Identify which cell holds the provided text, then report its [X, Y] central coordinate. 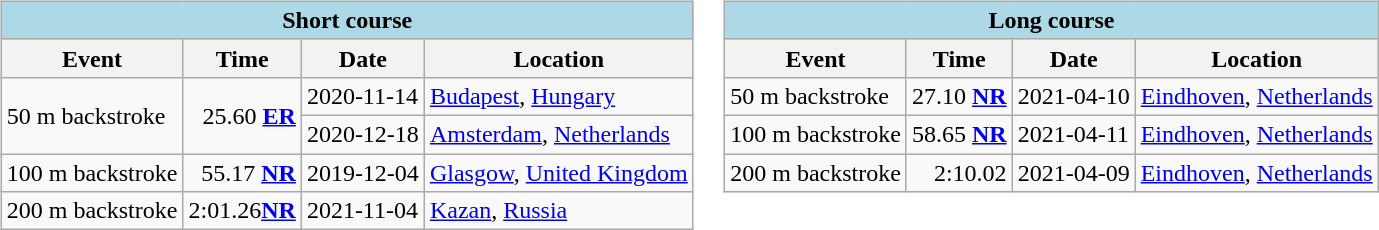
Short course [347, 20]
2:01.26NR [242, 211]
2:10.02 [959, 173]
2021-04-09 [1074, 173]
Budapest, Hungary [558, 96]
55.17 NR [242, 173]
2020-12-18 [362, 134]
2019-12-04 [362, 173]
2021-04-11 [1074, 134]
2020-11-14 [362, 96]
Kazan, Russia [558, 211]
27.10 NR [959, 96]
2021-11-04 [362, 211]
Glasgow, United Kingdom [558, 173]
Long course [1052, 20]
58.65 NR [959, 134]
25.60 ER [242, 115]
Amsterdam, Netherlands [558, 134]
2021-04-10 [1074, 96]
